Find where the given text appears and provide that cell's center as (x, y) coordinate. 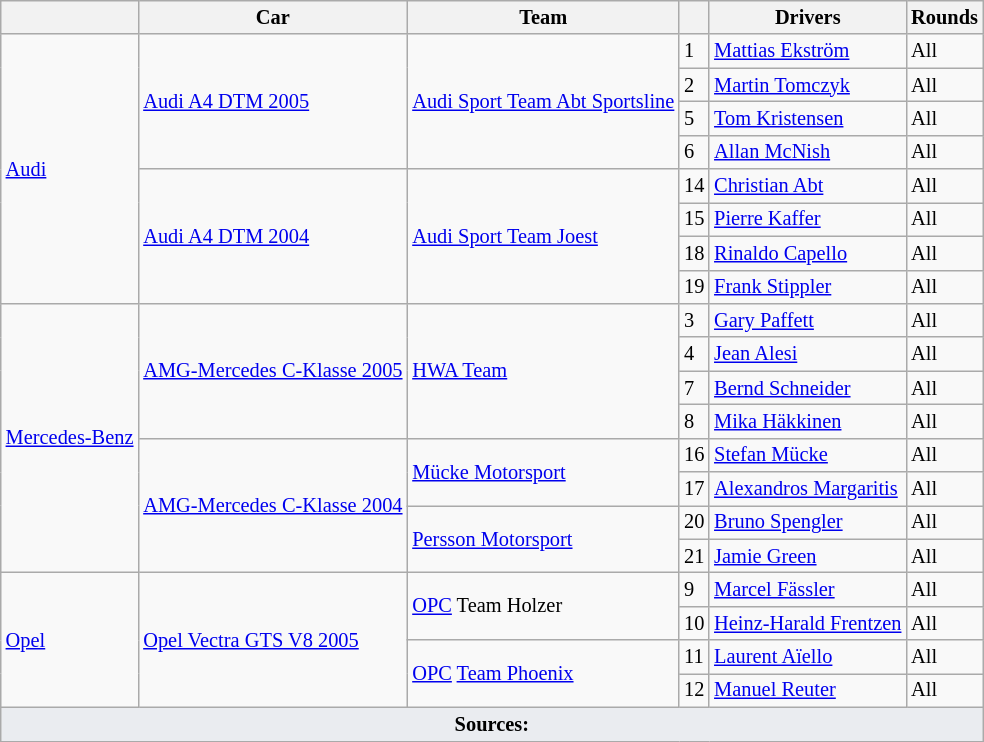
Opel (70, 640)
20 (694, 522)
Opel Vectra GTS V8 2005 (272, 640)
Bernd Schneider (808, 388)
Pierre Kaffer (808, 219)
Frank Stippler (808, 287)
15 (694, 219)
OPC Team Holzer (543, 606)
Sources: (492, 724)
6 (694, 152)
Audi Sport Team Joest (543, 236)
Mattias Ekström (808, 51)
AMG-Mercedes C-Klasse 2005 (272, 370)
HWA Team (543, 370)
18 (694, 253)
12 (694, 690)
Team (543, 17)
OPC Team Phoenix (543, 674)
Mercedes-Benz (70, 438)
Jamie Green (808, 556)
19 (694, 287)
1 (694, 51)
Mücke Motorsport (543, 472)
Rounds (944, 17)
Rinaldo Capello (808, 253)
AMG-Mercedes C-Klasse 2004 (272, 506)
4 (694, 354)
Alexandros Margaritis (808, 489)
Audi Sport Team Abt Sportsline (543, 102)
Drivers (808, 17)
Audi A4 DTM 2005 (272, 102)
Laurent Aïello (808, 657)
11 (694, 657)
2 (694, 85)
Audi A4 DTM 2004 (272, 236)
Martin Tomczyk (808, 85)
21 (694, 556)
3 (694, 320)
14 (694, 186)
Christian Abt (808, 186)
5 (694, 118)
Allan McNish (808, 152)
7 (694, 388)
8 (694, 421)
17 (694, 489)
Persson Motorsport (543, 538)
Manuel Reuter (808, 690)
Stefan Mücke (808, 455)
Audi (70, 168)
Gary Paffett (808, 320)
Mika Häkkinen (808, 421)
Bruno Spengler (808, 522)
Marcel Fässler (808, 589)
10 (694, 623)
Jean Alesi (808, 354)
Car (272, 17)
Tom Kristensen (808, 118)
16 (694, 455)
9 (694, 589)
Heinz-Harald Frentzen (808, 623)
